Extract the (x, y) coordinate from the center of the cell holding the provided text.  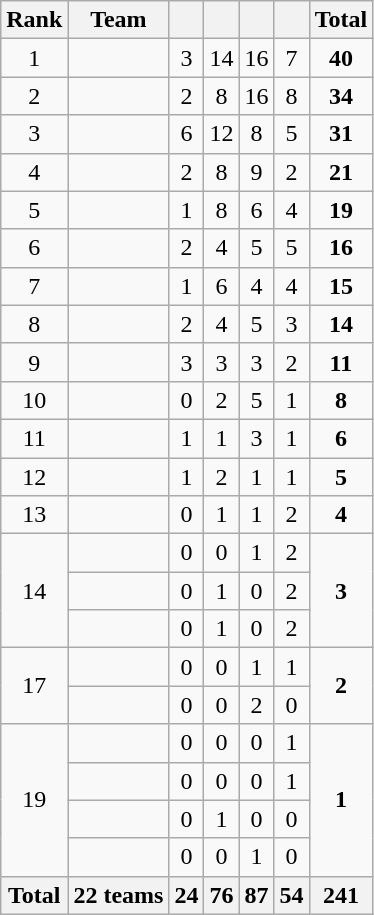
Team (118, 20)
13 (34, 515)
10 (34, 400)
54 (292, 895)
15 (341, 286)
24 (186, 895)
31 (341, 134)
241 (341, 895)
34 (341, 96)
22 teams (118, 895)
40 (341, 58)
Rank (34, 20)
76 (222, 895)
17 (34, 686)
21 (341, 172)
87 (256, 895)
